Provide the [x, y] coordinate of the cell's center where the given text is located.  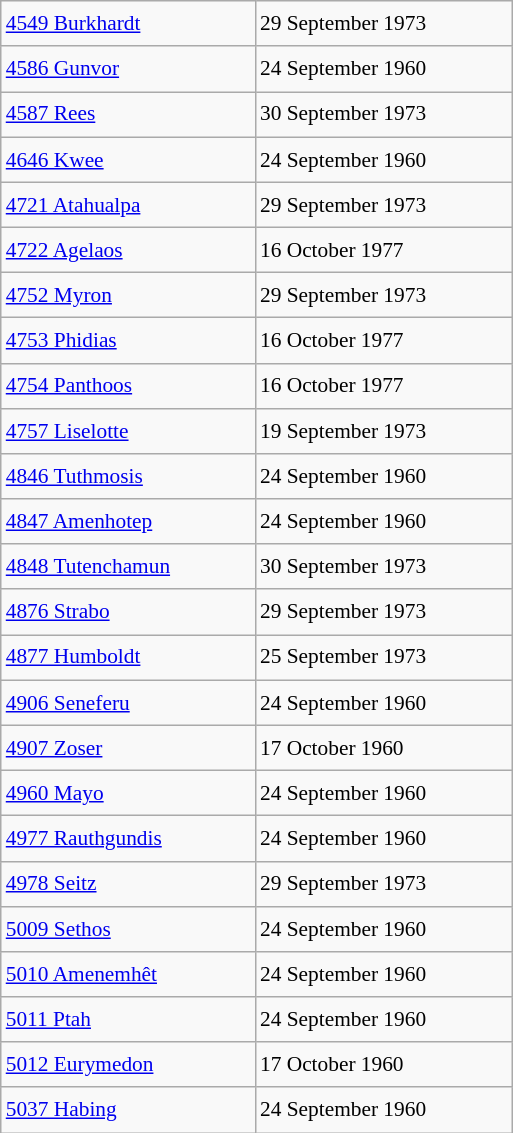
5012 Eurymedon [128, 1064]
4846 Tuthmosis [128, 476]
4752 Myron [128, 296]
4907 Zoser [128, 748]
4721 Atahualpa [128, 204]
19 September 1973 [384, 430]
4876 Strabo [128, 612]
4757 Liselotte [128, 430]
4978 Seitz [128, 884]
4549 Burkhardt [128, 24]
4646 Kwee [128, 160]
4586 Gunvor [128, 68]
4587 Rees [128, 114]
25 September 1973 [384, 658]
5037 Habing [128, 1110]
5009 Sethos [128, 928]
5011 Ptah [128, 1020]
4848 Tutenchamun [128, 566]
4877 Humboldt [128, 658]
4847 Amenhotep [128, 522]
4960 Mayo [128, 792]
5010 Amenemhêt [128, 974]
4754 Panthoos [128, 386]
4906 Seneferu [128, 702]
4977 Rauthgundis [128, 838]
4753 Phidias [128, 340]
4722 Agelaos [128, 250]
